Output the [X, Y] coordinate of the center of the cell containing the given text.  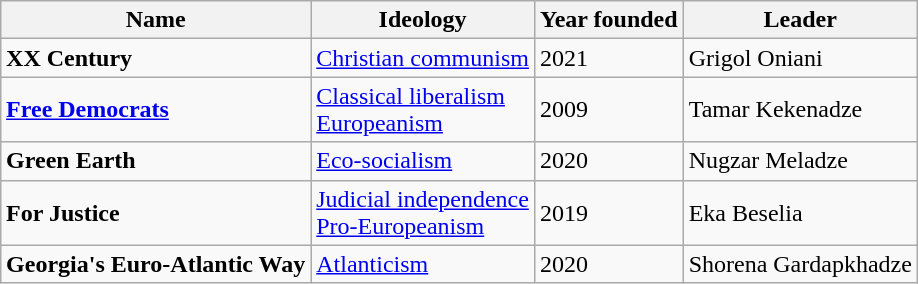
Name [156, 20]
Christian communism [423, 58]
Year founded [608, 20]
For Justice [156, 212]
Georgia's Euro-Atlantic Way [156, 264]
Atlanticism [423, 264]
2021 [608, 58]
Judicial independencePro-Europeanism [423, 212]
Green Earth [156, 161]
Grigol Oniani [800, 58]
Nugzar Meladze [800, 161]
XX Century [156, 58]
Classical liberalismEuropeanism [423, 110]
Ideology [423, 20]
Tamar Kekenadze [800, 110]
Shorena Gardapkhadze [800, 264]
2019 [608, 212]
Free Democrats [156, 110]
Leader [800, 20]
2009 [608, 110]
Eka Beselia [800, 212]
Eco-socialism [423, 161]
